Capture the cell that displays the provided text and extract its [X, Y] central coordinate. 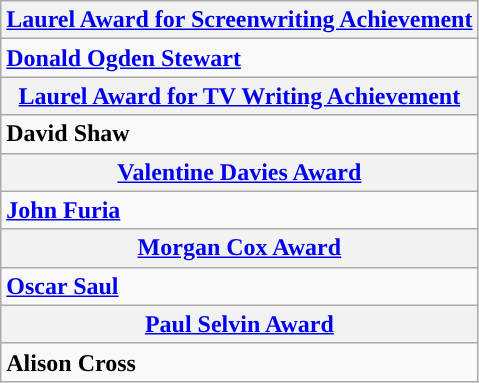
Oscar Saul [240, 286]
Laurel Award for Screenwriting Achievement [240, 20]
Valentine Davies Award [240, 172]
John Furia [240, 210]
David Shaw [240, 134]
Donald Ogden Stewart [240, 58]
Laurel Award for TV Writing Achievement [240, 96]
Alison Cross [240, 362]
Morgan Cox Award [240, 248]
Paul Selvin Award [240, 324]
